From the cell containing the given text, extract its center point as (x, y) coordinate. 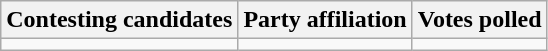
Party affiliation (325, 20)
Votes polled (480, 20)
Contesting candidates (120, 20)
